Scan for the cell matching the given text and deliver its [x, y] coordinate at center. 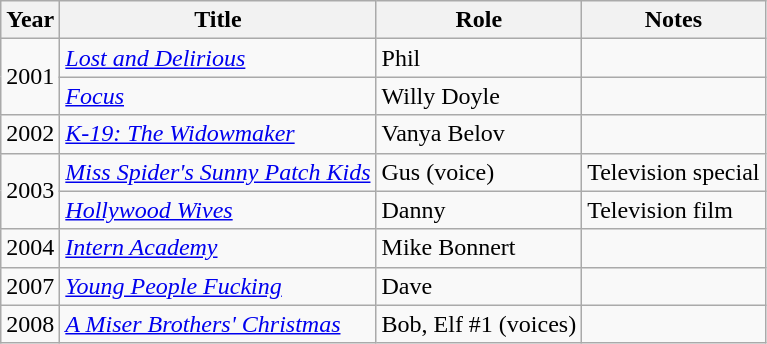
Intern Academy [218, 248]
Vanya Belov [479, 134]
Dave [479, 286]
Gus (voice) [479, 172]
2003 [30, 191]
Willy Doyle [479, 96]
2002 [30, 134]
Focus [218, 96]
Phil [479, 58]
2001 [30, 77]
Miss Spider's Sunny Patch Kids [218, 172]
Lost and Delirious [218, 58]
2007 [30, 286]
Title [218, 20]
Year [30, 20]
Role [479, 20]
Television special [674, 172]
A Miser Brothers' Christmas [218, 324]
2004 [30, 248]
2008 [30, 324]
Television film [674, 210]
K-19: The Widowmaker [218, 134]
Bob, Elf #1 (voices) [479, 324]
Mike Bonnert [479, 248]
Hollywood Wives [218, 210]
Notes [674, 20]
Young People Fucking [218, 286]
Danny [479, 210]
